Provide the [X, Y] coordinate of the cell's center where the given text is located.  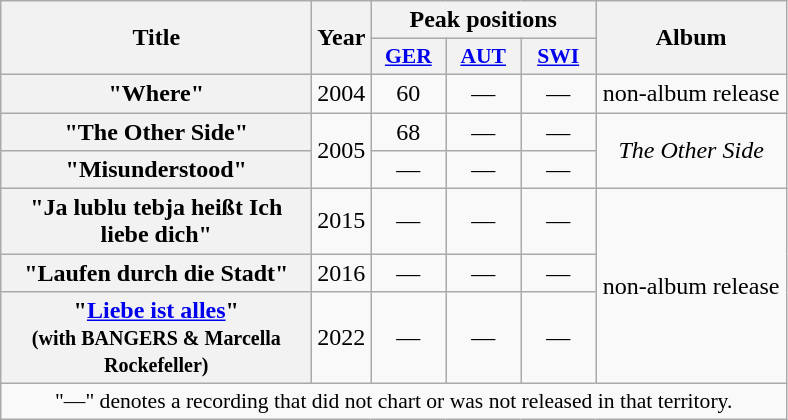
2015 [342, 222]
"—" denotes a recording that did not chart or was not released in that territory. [394, 402]
The Other Side [692, 150]
"Liebe ist alles" (with BANGERS & Marcella Rockefeller) [156, 338]
"Misunderstood" [156, 170]
2016 [342, 273]
Album [692, 38]
Title [156, 38]
SWI [558, 57]
"Laufen durch die Stadt" [156, 273]
"The Other Side" [156, 131]
Peak positions [484, 20]
Year [342, 38]
AUT [484, 57]
GER [408, 57]
2022 [342, 338]
"Where" [156, 93]
2004 [342, 93]
2005 [342, 150]
60 [408, 93]
"Ja lublu tebja heißt Ich liebe dich" [156, 222]
68 [408, 131]
